Return (X, Y) of the center of cell containing provided text 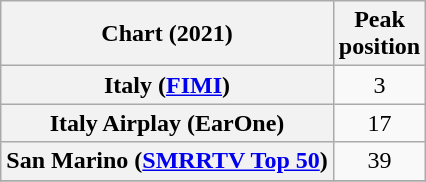
Italy Airplay (EarOne) (168, 123)
Italy (FIMI) (168, 85)
Chart (2021) (168, 34)
San Marino (SMRRTV Top 50) (168, 161)
39 (379, 161)
Peakposition (379, 34)
3 (379, 85)
17 (379, 123)
